Identify which cell holds the provided text, then report its (x, y) central coordinate. 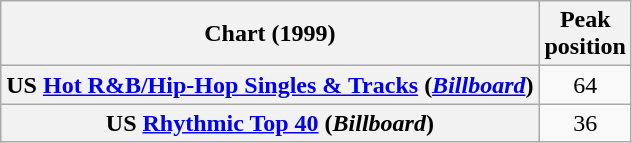
36 (585, 123)
US Rhythmic Top 40 (Billboard) (270, 123)
Chart (1999) (270, 34)
US Hot R&B/Hip-Hop Singles & Tracks (Billboard) (270, 85)
64 (585, 85)
Peakposition (585, 34)
